Scan for the cell matching the given text and deliver its (x, y) coordinate at center. 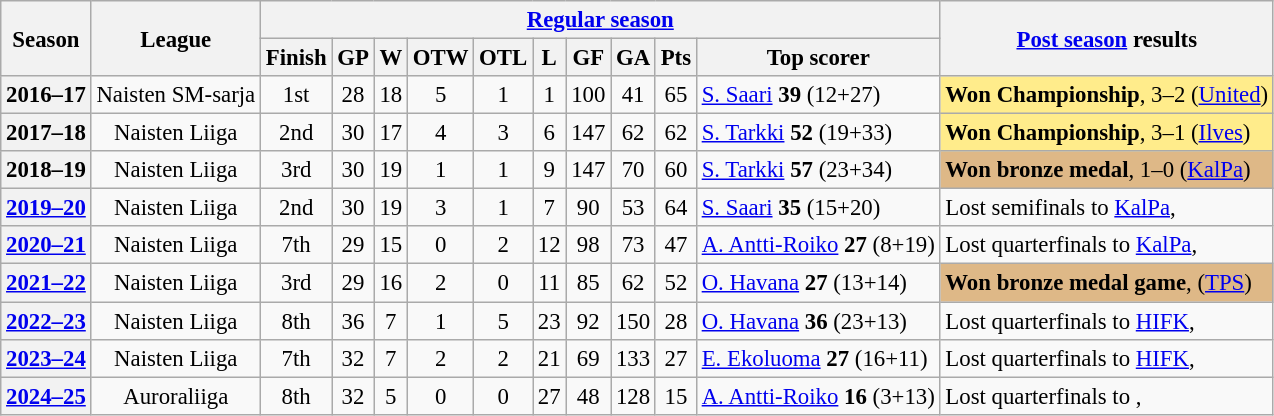
Auroraliiga (176, 396)
A. Antti-Roiko 27 (8+19) (818, 245)
23 (548, 321)
18 (390, 95)
OTW (440, 58)
53 (634, 208)
85 (588, 283)
Top scorer (818, 58)
League (176, 38)
2023–24 (46, 358)
9 (548, 170)
6 (548, 133)
Won Championship, 3–1 (Ilves) (1106, 133)
133 (634, 358)
S. Saari 39 (12+27) (818, 95)
73 (634, 245)
12 (548, 245)
2019–20 (46, 208)
Naisten SM-sarja (176, 95)
Pts (676, 58)
92 (588, 321)
OTL (504, 58)
48 (588, 396)
47 (676, 245)
Season (46, 38)
60 (676, 170)
GF (588, 58)
Lost quarterfinals to KalPa, (1106, 245)
41 (634, 95)
65 (676, 95)
52 (676, 283)
L (548, 58)
S. Tarkki 52 (19+33) (818, 133)
O. Havana 36 (23+13) (818, 321)
Lost quarterfinals to , (1106, 396)
S. Saari 35 (15+20) (818, 208)
2022–23 (46, 321)
S. Tarkki 57 (23+34) (818, 170)
A. Antti-Roiko 16 (3+13) (818, 396)
64 (676, 208)
2016–17 (46, 95)
17 (390, 133)
21 (548, 358)
2024–25 (46, 396)
128 (634, 396)
Won Championship, 3–2 (United) (1106, 95)
2017–18 (46, 133)
GP (353, 58)
100 (588, 95)
E. Ekoluoma 27 (16+11) (818, 358)
4 (440, 133)
Lost semifinals to KalPa, (1106, 208)
69 (588, 358)
70 (634, 170)
Won bronze medal, 1–0 (KalPa) (1106, 170)
Post season results (1106, 38)
W (390, 58)
16 (390, 283)
98 (588, 245)
90 (588, 208)
150 (634, 321)
GA (634, 58)
2018–19 (46, 170)
1st (296, 95)
Finish (296, 58)
36 (353, 321)
11 (548, 283)
Won bronze medal game, (TPS) (1106, 283)
Regular season (600, 20)
2021–22 (46, 283)
O. Havana 27 (13+14) (818, 283)
2020–21 (46, 245)
